Search for the cell housing the specified text and yield its (X, Y) center coordinate. 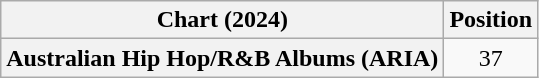
Chart (2024) (222, 20)
Position (491, 20)
37 (491, 58)
Australian Hip Hop/R&B Albums (ARIA) (222, 58)
